Search for the cell housing the specified text and yield its [X, Y] center coordinate. 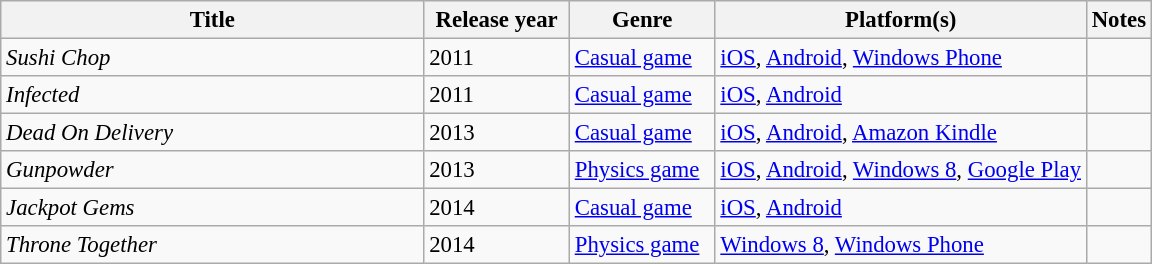
Sushi Chop [212, 58]
iOS, Android, Windows Phone [900, 58]
Gunpowder [212, 170]
Genre [642, 20]
Infected [212, 95]
Windows 8, Windows Phone [900, 245]
Dead On Delivery [212, 133]
Platform(s) [900, 20]
Jackpot Gems [212, 208]
Release year [497, 20]
Title [212, 20]
Throne Together [212, 245]
iOS, Android, Amazon Kindle [900, 133]
Notes [1118, 20]
iOS, Android, Windows 8, Google Play [900, 170]
